Determine the [X, Y] coordinate at the center of the cell enclosing the given text.  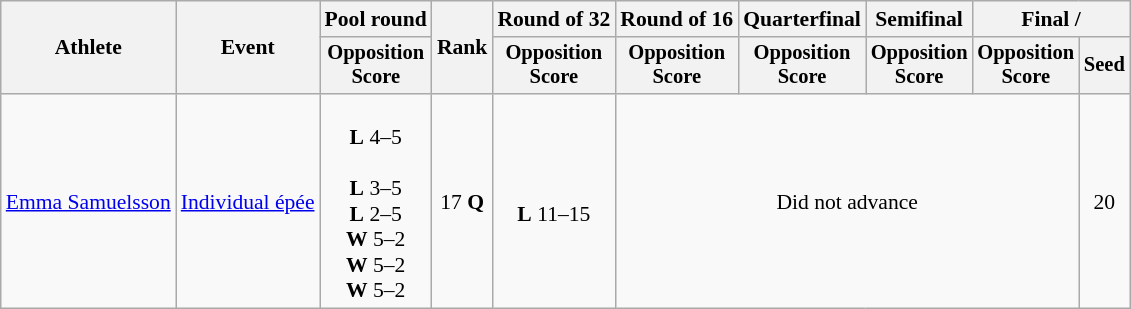
Pool round [376, 19]
Rank [462, 48]
20 [1104, 201]
L 11–15 [554, 201]
Athlete [88, 48]
Round of 32 [554, 19]
Quarterfinal [802, 19]
L 4–5L 3–5L 2–5W 5–2W 5–2W 5–2 [376, 201]
Did not advance [847, 201]
Individual épée [248, 201]
Event [248, 48]
Semifinal [920, 19]
17 Q [462, 201]
Final / [1050, 19]
Seed [1104, 66]
Emma Samuelsson [88, 201]
Round of 16 [676, 19]
